Return the [x, y] coordinate for the center point of the cell that contains the specified text.  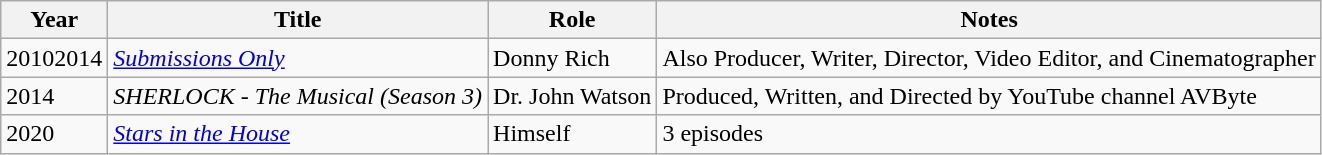
Submissions Only [298, 58]
Notes [989, 20]
Himself [572, 134]
Stars in the House [298, 134]
20102014 [54, 58]
2014 [54, 96]
Produced, Written, and Directed by YouTube channel AVByte [989, 96]
Title [298, 20]
Donny Rich [572, 58]
Dr. John Watson [572, 96]
Also Producer, Writer, Director, Video Editor, and Cinematographer [989, 58]
SHERLOCK - The Musical (Season 3) [298, 96]
3 episodes [989, 134]
2020 [54, 134]
Year [54, 20]
Role [572, 20]
